Scan for the cell matching the given text and deliver its [X, Y] coordinate at center. 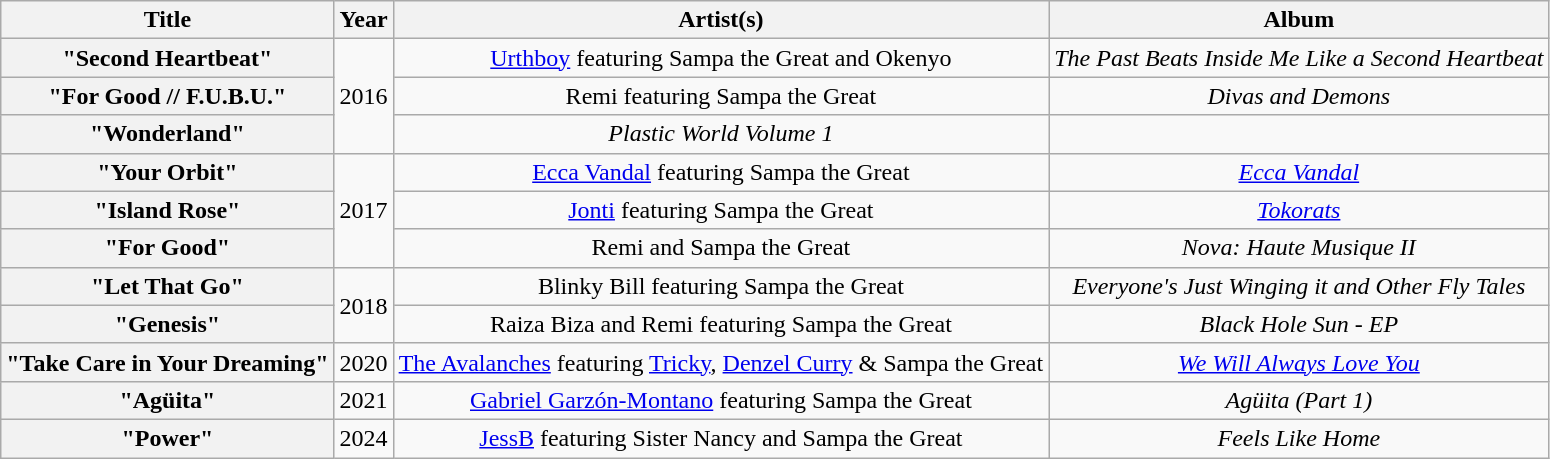
"Your Orbit" [168, 172]
Ecca Vandal [1299, 172]
Artist(s) [721, 20]
"Genesis" [168, 324]
Year [364, 20]
Plastic World Volume 1 [721, 134]
2021 [364, 400]
Black Hole Sun - EP [1299, 324]
Title [168, 20]
"Agüita" [168, 400]
Raiza Biza and Remi featuring Sampa the Great [721, 324]
Jonti featuring Sampa the Great [721, 210]
Remi featuring Sampa the Great [721, 96]
Everyone's Just Winging it and Other Fly Tales [1299, 286]
Tokorats [1299, 210]
"Power" [168, 438]
"Let That Go" [168, 286]
Divas and Demons [1299, 96]
Urthboy featuring Sampa the Great and Okenyo [721, 58]
The Past Beats Inside Me Like a Second Heartbeat [1299, 58]
"For Good" [168, 248]
2016 [364, 96]
We Will Always Love You [1299, 362]
Ecca Vandal featuring Sampa the Great [721, 172]
2017 [364, 210]
"Second Heartbeat" [168, 58]
Blinky Bill featuring Sampa the Great [721, 286]
2018 [364, 305]
JessB featuring Sister Nancy and Sampa the Great [721, 438]
"For Good // F.U.B.U." [168, 96]
Gabriel Garzón-Montano featuring Sampa the Great [721, 400]
Agüita (Part 1) [1299, 400]
"Take Care in Your Dreaming" [168, 362]
Nova: Haute Musique II [1299, 248]
"Wonderland" [168, 134]
Album [1299, 20]
2024 [364, 438]
The Avalanches featuring Tricky, Denzel Curry & Sampa the Great [721, 362]
Remi and Sampa the Great [721, 248]
Feels Like Home [1299, 438]
2020 [364, 362]
"Island Rose" [168, 210]
